For the text-containing cell, return its midpoint in (X, Y) coordinate format. 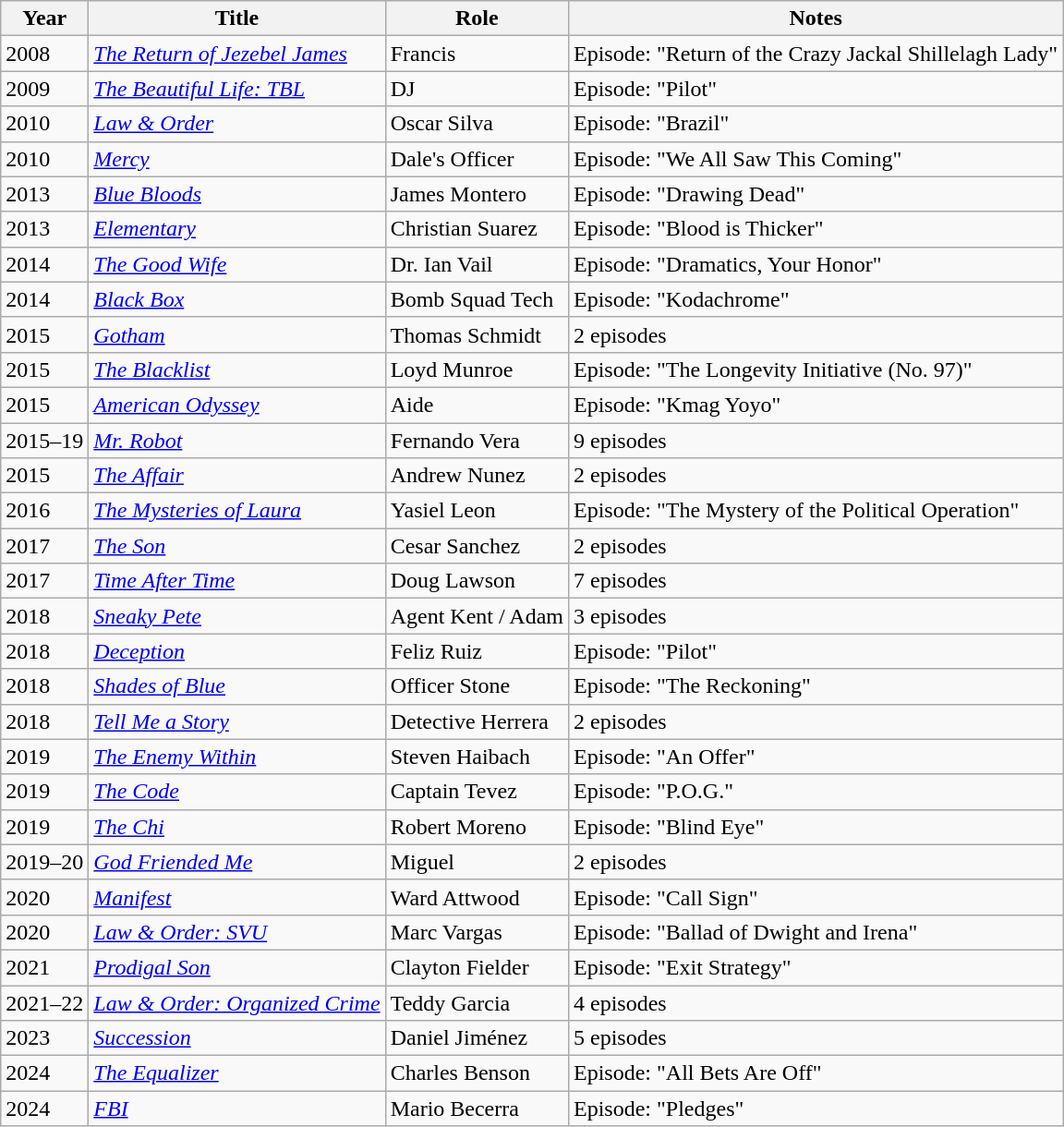
Andrew Nunez (477, 476)
2019–20 (44, 862)
Tell Me a Story (236, 721)
Francis (477, 54)
Cesar Sanchez (477, 546)
The Blacklist (236, 370)
Episode: "Blind Eye" (815, 827)
Agent Kent / Adam (477, 616)
Time After Time (236, 581)
Episode: "Return of the Crazy Jackal Shillelagh Lady" (815, 54)
2015–19 (44, 441)
God Friended Me (236, 862)
Clayton Fielder (477, 967)
Sneaky Pete (236, 616)
2016 (44, 511)
The Return of Jezebel James (236, 54)
Bomb Squad Tech (477, 299)
Law & Order (236, 124)
FBI (236, 1109)
Thomas Schmidt (477, 334)
Fernando Vera (477, 441)
DJ (477, 89)
Episode: "Kodachrome" (815, 299)
2023 (44, 1038)
Episode: "Drawing Dead" (815, 194)
Prodigal Son (236, 967)
7 episodes (815, 581)
Captain Tevez (477, 792)
3 episodes (815, 616)
Christian Suarez (477, 229)
The Beautiful Life: TBL (236, 89)
The Chi (236, 827)
Episode: "Pledges" (815, 1109)
The Equalizer (236, 1073)
Dr. Ian Vail (477, 264)
Manifest (236, 897)
2021 (44, 967)
Detective Herrera (477, 721)
Succession (236, 1038)
Notes (815, 18)
Episode: "We All Saw This Coming" (815, 159)
The Affair (236, 476)
Oscar Silva (477, 124)
Episode: "Exit Strategy" (815, 967)
Episode: "The Mystery of the Political Operation" (815, 511)
Loyd Munroe (477, 370)
Black Box (236, 299)
The Mysteries of Laura (236, 511)
The Son (236, 546)
Robert Moreno (477, 827)
The Code (236, 792)
4 episodes (815, 1002)
Episode: "Blood is Thicker" (815, 229)
Doug Lawson (477, 581)
Teddy Garcia (477, 1002)
2009 (44, 89)
Episode: "An Offer" (815, 757)
Deception (236, 651)
2008 (44, 54)
2021–22 (44, 1002)
Episode: "Call Sign" (815, 897)
The Good Wife (236, 264)
Officer Stone (477, 686)
Mercy (236, 159)
Law & Order: Organized Crime (236, 1002)
The Enemy Within (236, 757)
Episode: "Brazil" (815, 124)
Charles Benson (477, 1073)
Mario Becerra (477, 1109)
Mr. Robot (236, 441)
Shades of Blue (236, 686)
Blue Bloods (236, 194)
Episode: "Dramatics, Your Honor" (815, 264)
Gotham (236, 334)
Title (236, 18)
Role (477, 18)
Episode: "The Longevity Initiative (No. 97)" (815, 370)
Feliz Ruiz (477, 651)
Marc Vargas (477, 932)
Yasiel Leon (477, 511)
Miguel (477, 862)
Ward Attwood (477, 897)
5 episodes (815, 1038)
Daniel Jiménez (477, 1038)
Episode: "The Reckoning" (815, 686)
Episode: "Ballad of Dwight and Irena" (815, 932)
Steven Haibach (477, 757)
Year (44, 18)
American Odyssey (236, 405)
James Montero (477, 194)
Elementary (236, 229)
Dale's Officer (477, 159)
Law & Order: SVU (236, 932)
Episode: "Kmag Yoyo" (815, 405)
Aide (477, 405)
Episode: "All Bets Are Off" (815, 1073)
Episode: "P.O.G." (815, 792)
9 episodes (815, 441)
